Pinpoint the cell where the given text exists, returning its [X, Y] midpoint coordinate. 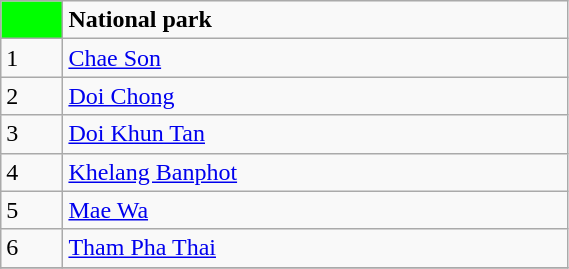
4 [32, 172]
2 [32, 96]
6 [32, 248]
1 [32, 58]
National park [316, 20]
Mae Wa [316, 210]
Doi Chong [316, 96]
3 [32, 134]
Chae Son [316, 58]
Khelang Banphot [316, 172]
5 [32, 210]
Tham Pha Thai [316, 248]
Doi Khun Tan [316, 134]
